Find where the given text appears and provide that cell's center as (X, Y) coordinate. 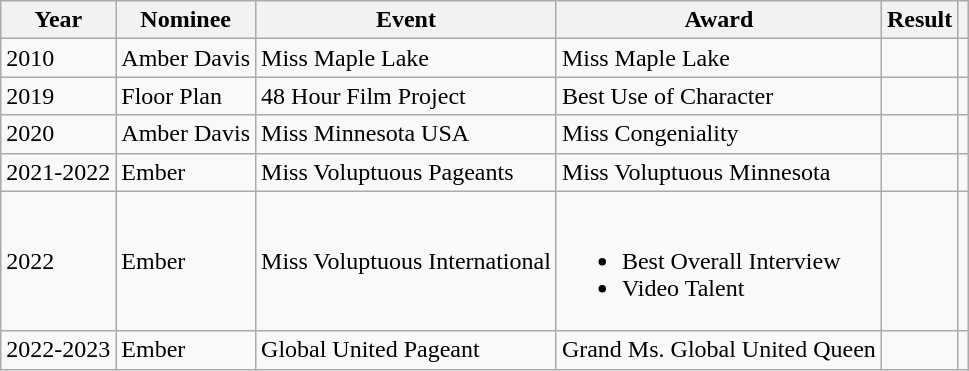
48 Hour Film Project (406, 96)
Nominee (186, 20)
Grand Ms. Global United Queen (718, 350)
Result (919, 20)
Year (58, 20)
Miss Congeniality (718, 134)
Award (718, 20)
2019 (58, 96)
2022 (58, 261)
Miss Voluptuous Minnesota (718, 172)
Miss Minnesota USA (406, 134)
2021-2022 (58, 172)
Best Overall InterviewVideo Talent (718, 261)
Event (406, 20)
2010 (58, 58)
Best Use of Character (718, 96)
Miss Voluptuous Pageants (406, 172)
2020 (58, 134)
Miss Voluptuous International (406, 261)
Floor Plan (186, 96)
2022-2023 (58, 350)
Global United Pageant (406, 350)
